Extract the (x, y) coordinate from the center of the cell holding the provided text.  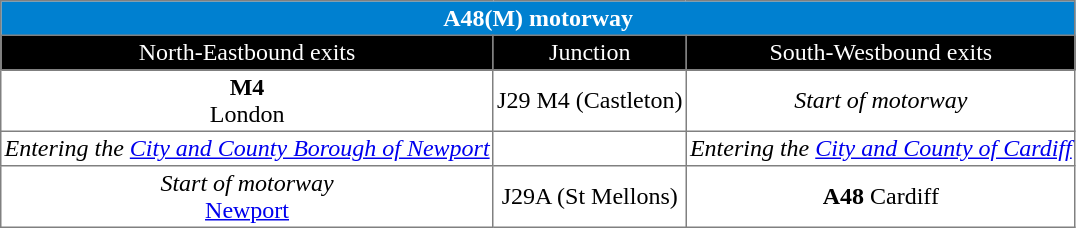
Start of motorway (880, 101)
Junction (590, 52)
M4London (248, 101)
Start of motorwayNewport (248, 197)
Entering the City and County Borough of Newport (248, 148)
Entering the City and County of Cardiff (880, 148)
A48(M) motorway (538, 18)
South-Westbound exits (880, 52)
J29 M4 (Castleton) (590, 101)
J29A (St Mellons) (590, 197)
A48 Cardiff (880, 197)
North-Eastbound exits (248, 52)
